Capture the cell that displays the provided text and extract its (X, Y) central coordinate. 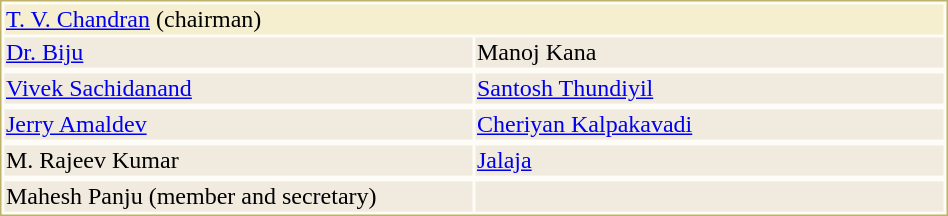
Dr. Biju (238, 53)
Cheriyan Kalpakavadi (710, 125)
Santosh Thundiyil (710, 89)
Jalaja (710, 161)
Jerry Amaldev (238, 125)
T. V. Chandran (chairman) (474, 19)
Mahesh Panju (member and secretary) (238, 197)
Vivek Sachidanand (238, 89)
M. Rajeev Kumar (238, 161)
Manoj Kana (710, 53)
